Locate the cell with the specified text and output its [x, y] center coordinate. 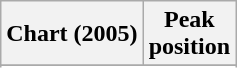
Peakposition [189, 34]
Chart (2005) [72, 34]
